Identify which cell holds the provided text, then report its [x, y] central coordinate. 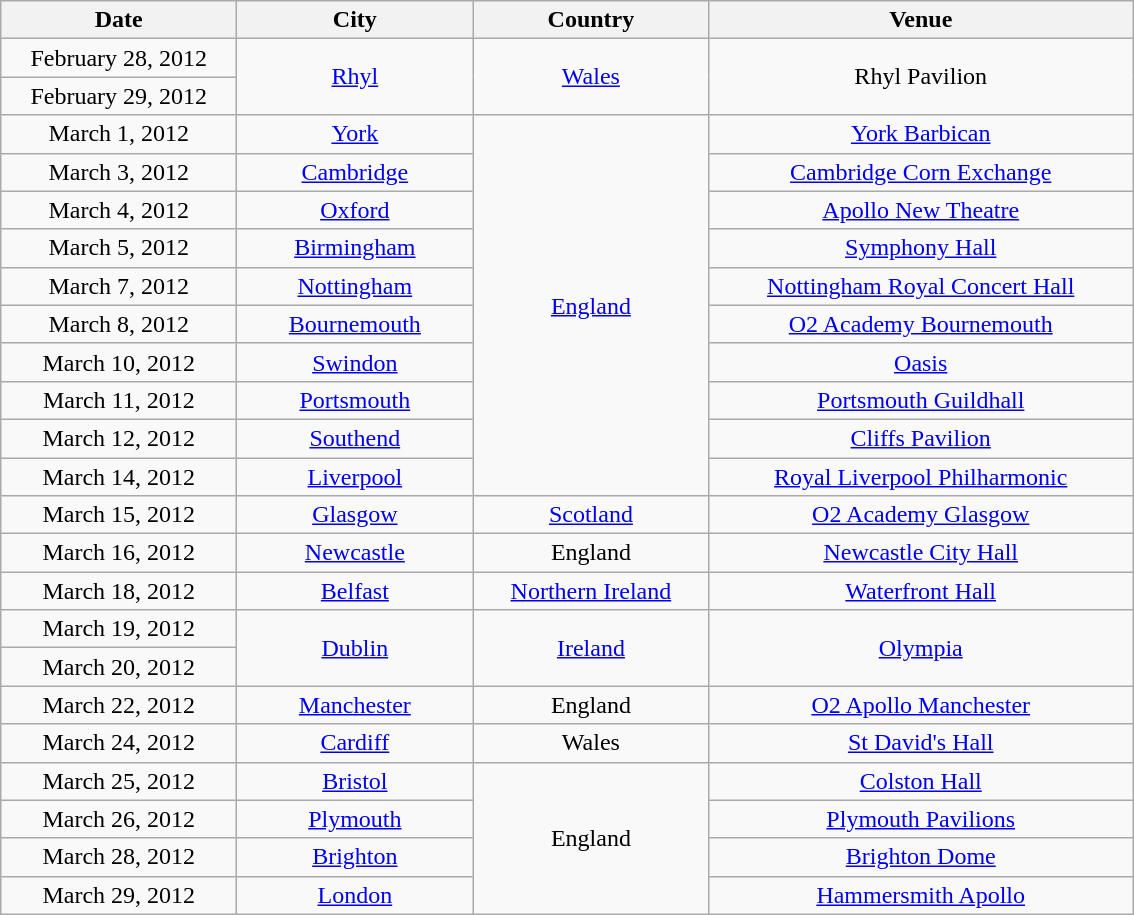
Symphony Hall [921, 248]
Birmingham [355, 248]
Dublin [355, 648]
Manchester [355, 705]
Newcastle [355, 553]
Scotland [591, 515]
Swindon [355, 362]
Cliffs Pavilion [921, 438]
O2 Academy Glasgow [921, 515]
York [355, 134]
March 25, 2012 [119, 781]
Waterfront Hall [921, 591]
Northern Ireland [591, 591]
Cardiff [355, 743]
March 12, 2012 [119, 438]
March 4, 2012 [119, 210]
York Barbican [921, 134]
Venue [921, 20]
Newcastle City Hall [921, 553]
Olympia [921, 648]
Brighton Dome [921, 857]
St David's Hall [921, 743]
February 29, 2012 [119, 96]
Oxford [355, 210]
Portsmouth [355, 400]
Nottingham Royal Concert Hall [921, 286]
Nottingham [355, 286]
March 14, 2012 [119, 477]
Belfast [355, 591]
Liverpool [355, 477]
Bournemouth [355, 324]
Hammersmith Apollo [921, 895]
March 8, 2012 [119, 324]
City [355, 20]
March 28, 2012 [119, 857]
March 10, 2012 [119, 362]
Plymouth [355, 819]
March 11, 2012 [119, 400]
Portsmouth Guildhall [921, 400]
March 24, 2012 [119, 743]
Cambridge Corn Exchange [921, 172]
Country [591, 20]
March 18, 2012 [119, 591]
O2 Academy Bournemouth [921, 324]
Cambridge [355, 172]
Apollo New Theatre [921, 210]
Plymouth Pavilions [921, 819]
Oasis [921, 362]
March 19, 2012 [119, 629]
Royal Liverpool Philharmonic [921, 477]
February 28, 2012 [119, 58]
March 29, 2012 [119, 895]
March 15, 2012 [119, 515]
March 20, 2012 [119, 667]
March 1, 2012 [119, 134]
Rhyl [355, 77]
Brighton [355, 857]
Southend [355, 438]
March 7, 2012 [119, 286]
O2 Apollo Manchester [921, 705]
March 16, 2012 [119, 553]
Date [119, 20]
London [355, 895]
Ireland [591, 648]
Bristol [355, 781]
Rhyl Pavilion [921, 77]
March 22, 2012 [119, 705]
March 5, 2012 [119, 248]
Colston Hall [921, 781]
March 26, 2012 [119, 819]
Glasgow [355, 515]
March 3, 2012 [119, 172]
